Scan for the cell matching the given text and deliver its [X, Y] coordinate at center. 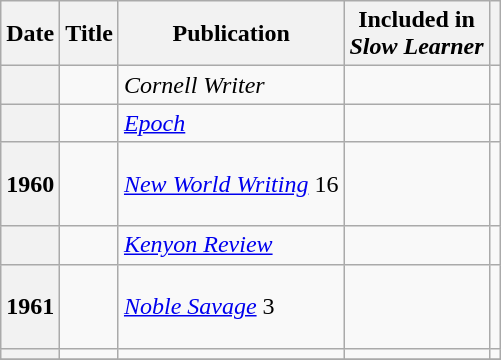
1961 [30, 306]
Title [90, 34]
Noble Savage 3 [231, 306]
Cornell Writer [231, 85]
Kenyon Review [231, 245]
1960 [30, 184]
Included inSlow Learner [416, 34]
Epoch [231, 123]
Publication [231, 34]
Date [30, 34]
New World Writing 16 [231, 184]
